Provide the [X, Y] coordinate of the cell's center where the given text is located.  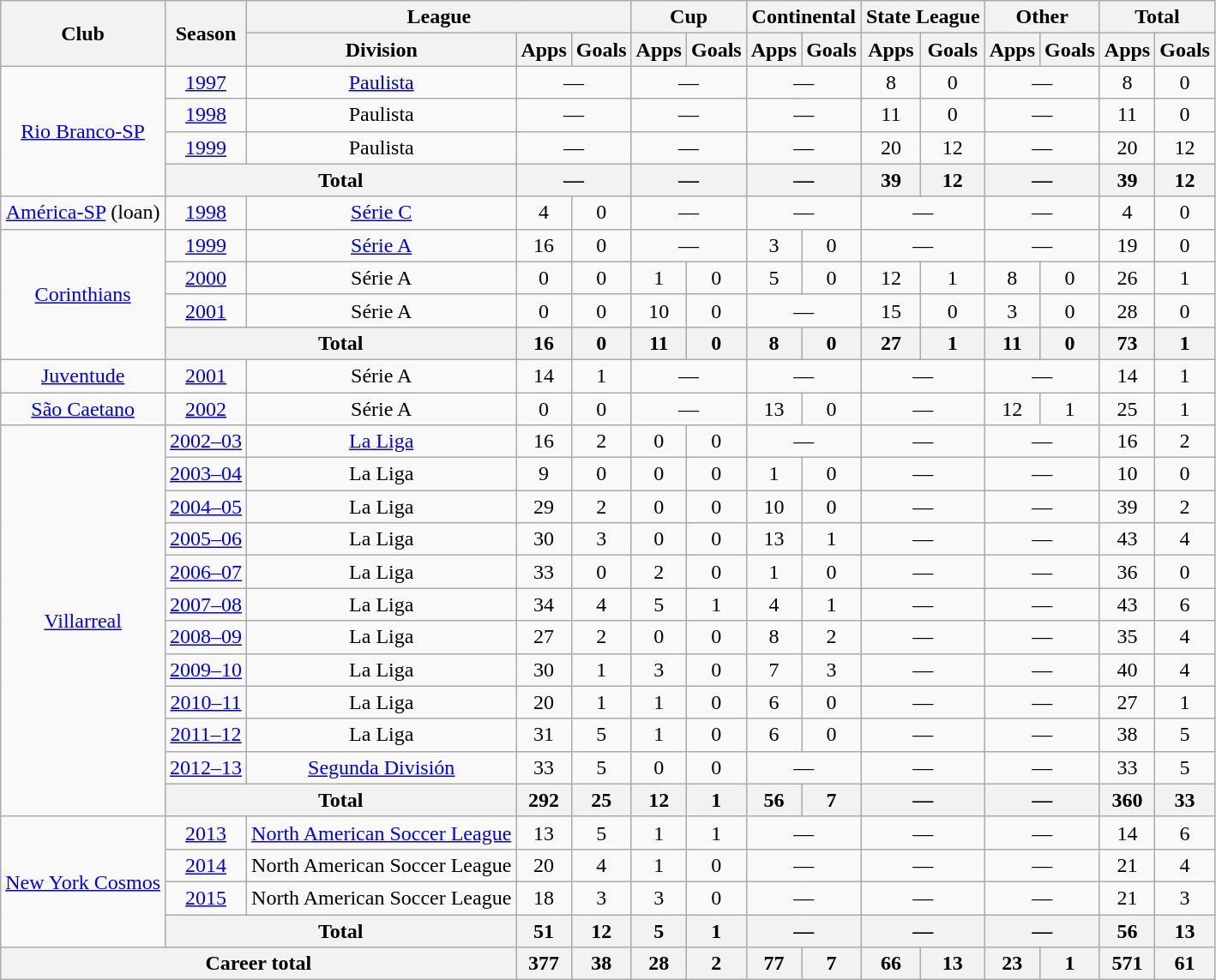
292 [544, 800]
73 [1127, 343]
2006–07 [206, 572]
São Caetano [83, 409]
1997 [206, 82]
9 [544, 474]
State League [923, 17]
Division [382, 50]
New York Cosmos [83, 881]
2009–10 [206, 670]
2014 [206, 865]
51 [544, 930]
Continental [804, 17]
League [439, 17]
23 [1012, 964]
31 [544, 735]
35 [1127, 637]
Season [206, 33]
Other [1042, 17]
2007–08 [206, 604]
377 [544, 964]
66 [890, 964]
Career total [259, 964]
19 [1127, 245]
61 [1185, 964]
2002–03 [206, 442]
2005–06 [206, 539]
2013 [206, 833]
2008–09 [206, 637]
29 [544, 507]
2012–13 [206, 767]
2000 [206, 278]
571 [1127, 964]
Rio Branco-SP [83, 131]
2004–05 [206, 507]
77 [774, 964]
Cup [689, 17]
360 [1127, 800]
26 [1127, 278]
Segunda División [382, 767]
2003–04 [206, 474]
2010–11 [206, 702]
América-SP (loan) [83, 213]
2002 [206, 409]
Corinthians [83, 294]
Club [83, 33]
36 [1127, 572]
Juventude [83, 376]
Série C [382, 213]
Villarreal [83, 621]
2015 [206, 898]
15 [890, 310]
40 [1127, 670]
34 [544, 604]
2011–12 [206, 735]
18 [544, 898]
